Locate the cell with the specified text and output its (x, y) center coordinate. 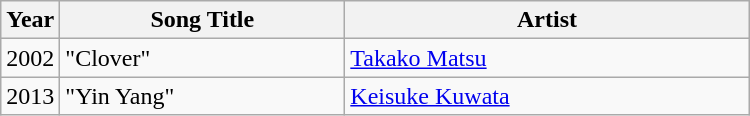
"Yin Yang" (202, 96)
"Clover" (202, 58)
Keisuke Kuwata (547, 96)
Year (30, 20)
Song Title (202, 20)
2013 (30, 96)
Takako Matsu (547, 58)
Artist (547, 20)
2002 (30, 58)
